For the text-containing cell, return its midpoint in (x, y) coordinate format. 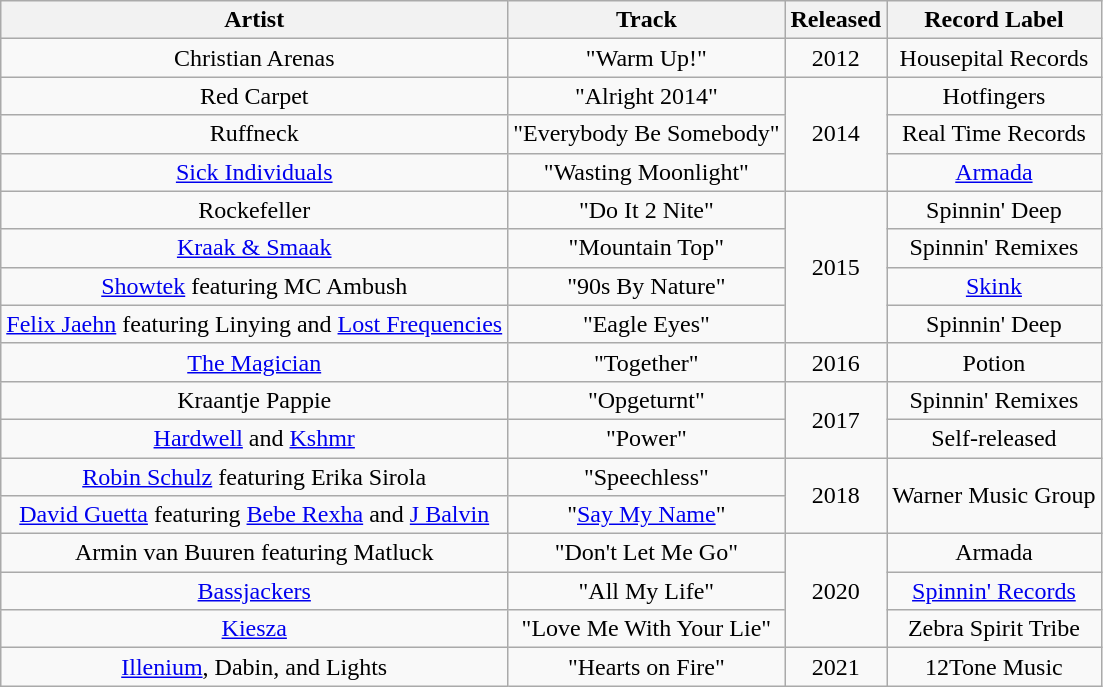
Record Label (994, 20)
Felix Jaehn featuring Linying and Lost Frequencies (254, 324)
Artist (254, 20)
12Tone Music (994, 667)
"All My Life" (646, 591)
2020 (836, 591)
Hotfingers (994, 96)
"Mountain Top" (646, 248)
Skink (994, 286)
2016 (836, 362)
2021 (836, 667)
Zebra Spirit Tribe (994, 629)
Real Time Records (994, 134)
Christian Arenas (254, 58)
"Together" (646, 362)
Illenium, Dabin, and Lights (254, 667)
Track (646, 20)
Ruffneck (254, 134)
Kiesza (254, 629)
"Hearts on Fire" (646, 667)
2018 (836, 496)
"Don't Let Me Go" (646, 553)
Self-released (994, 438)
Bassjackers (254, 591)
Kraak & Smaak (254, 248)
2017 (836, 419)
2014 (836, 134)
"Say My Name" (646, 515)
"Eagle Eyes" (646, 324)
Showtek featuring MC Ambush (254, 286)
"Warm Up!" (646, 58)
Armin van Buuren featuring Matluck (254, 553)
Red Carpet (254, 96)
"Do It 2 Nite" (646, 210)
2012 (836, 58)
"Wasting Moonlight" (646, 172)
"Love Me With Your Lie" (646, 629)
"Alright 2014" (646, 96)
"Power" (646, 438)
Rockefeller (254, 210)
"Opgeturnt" (646, 400)
Released (836, 20)
"Everybody Be Somebody" (646, 134)
Hardwell and Kshmr (254, 438)
The Magician (254, 362)
Housepital Records (994, 58)
2015 (836, 267)
"90s By Nature" (646, 286)
Sick Individuals (254, 172)
Robin Schulz featuring Erika Sirola (254, 477)
"Speechless" (646, 477)
Warner Music Group (994, 496)
Kraantje Pappie (254, 400)
Potion (994, 362)
David Guetta featuring Bebe Rexha and J Balvin (254, 515)
Spinnin' Records (994, 591)
